Identify which cell holds the provided text, then report its [x, y] central coordinate. 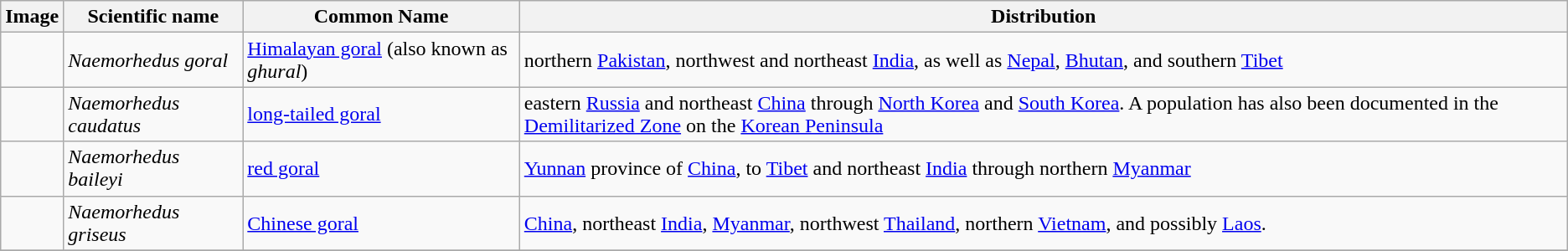
Chinese goral [381, 223]
Naemorhedus griseus [153, 223]
Scientific name [153, 17]
China, northeast India, Myanmar, northwest Thailand, northern Vietnam, and possibly Laos. [1044, 223]
long-tailed goral [381, 114]
red goral [381, 169]
Image [32, 17]
Himalayan goral (also known as ghural) [381, 60]
Naemorhedus caudatus [153, 114]
Yunnan province of China, to Tibet and northeast India through northern Myanmar [1044, 169]
Common Name [381, 17]
Naemorhedus goral [153, 60]
Naemorhedus baileyi [153, 169]
northern Pakistan, northwest and northeast India, as well as Nepal, Bhutan, and southern Tibet [1044, 60]
Distribution [1044, 17]
